Extract the [X, Y] coordinate from the center of the cell holding the provided text.  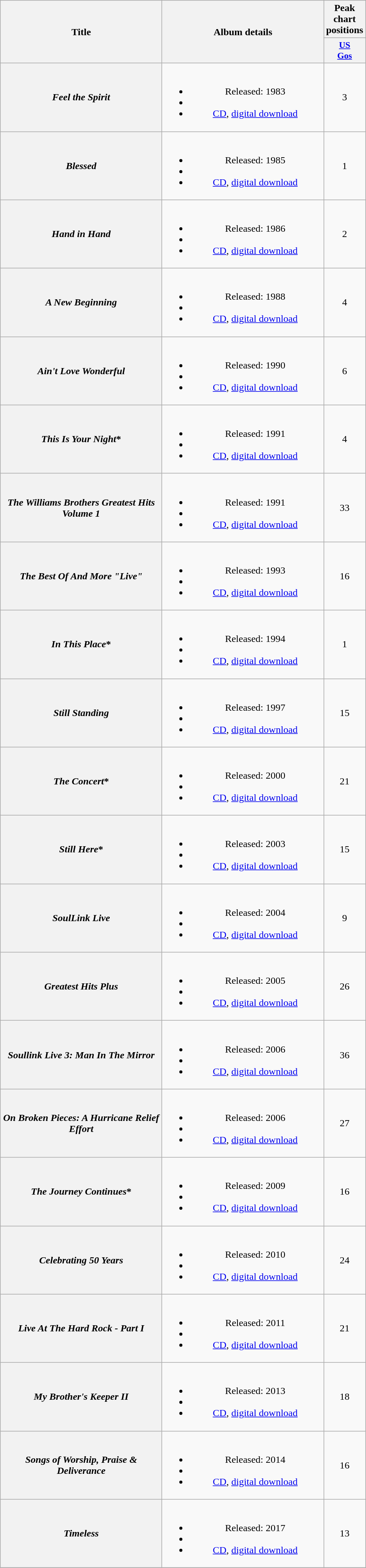
SoulLink Live [81, 918]
USGos [345, 51]
36 [345, 1055]
The Best Of And More "Live" [81, 576]
The Williams Brothers Greatest Hits Volume 1 [81, 508]
Released: 1993CD, digital download [243, 576]
Peak chart positions [345, 19]
2 [345, 234]
Hand in Hand [81, 234]
Released: 2013CD, digital download [243, 1397]
Still Standing [81, 713]
24 [345, 1260]
9 [345, 918]
Soullink Live 3: Man In The Mirror [81, 1055]
Released: 1997CD, digital download [243, 713]
Released: 2010CD, digital download [243, 1260]
26 [345, 987]
Album details [243, 32]
3 [345, 97]
Live At The Hard Rock - Part I [81, 1328]
Released: 1988CD, digital download [243, 302]
27 [345, 1123]
Released: 1990CD, digital download [243, 371]
Released: 2009CD, digital download [243, 1191]
Celebrating 50 Years [81, 1260]
In This Place* [81, 644]
33 [345, 508]
13 [345, 1534]
The Concert* [81, 781]
Feel the Spirit [81, 97]
Ain't Love Wonderful [81, 371]
Still Here* [81, 850]
Title [81, 32]
Released: 2011CD, digital download [243, 1328]
Released: 2003CD, digital download [243, 850]
Greatest Hits Plus [81, 987]
This Is Your Night* [81, 439]
6 [345, 371]
My Brother's Keeper II [81, 1397]
On Broken Pieces: A Hurricane Relief Effort [81, 1123]
Blessed [81, 165]
Released: 2000CD, digital download [243, 781]
Released: 2017CD, digital download [243, 1534]
Released: 2004CD, digital download [243, 918]
Released: 1985CD, digital download [243, 165]
A New Beginning [81, 302]
The Journey Continues* [81, 1191]
18 [345, 1397]
Released: 2014CD, digital download [243, 1465]
Timeless [81, 1534]
Released: 1994CD, digital download [243, 644]
Released: 1986CD, digital download [243, 234]
Released: 1983CD, digital download [243, 97]
Songs of Worship, Praise & Deliverance [81, 1465]
Released: 2005CD, digital download [243, 987]
